From the cell containing the given text, extract its center point as (X, Y) coordinate. 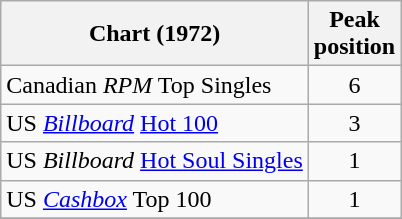
3 (354, 123)
US Billboard Hot Soul Singles (155, 161)
Chart (1972) (155, 34)
US Cashbox Top 100 (155, 199)
6 (354, 85)
Canadian RPM Top Singles (155, 85)
Peakposition (354, 34)
US Billboard Hot 100 (155, 123)
